Find where the given text appears and provide that cell's center as (X, Y) coordinate. 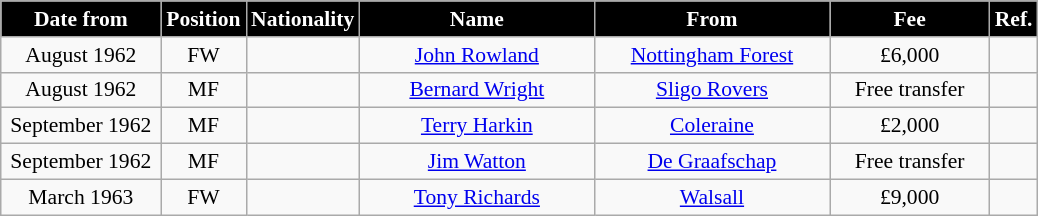
John Rowland (476, 55)
Date from (81, 19)
Jim Watton (476, 162)
Coleraine (712, 126)
£9,000 (910, 197)
Nationality (302, 19)
Terry Harkin (476, 126)
March 1963 (81, 197)
Walsall (712, 197)
Tony Richards (476, 197)
Name (476, 19)
Bernard Wright (476, 90)
From (712, 19)
Sligo Rovers (712, 90)
Ref. (1014, 19)
Fee (910, 19)
£6,000 (910, 55)
Nottingham Forest (712, 55)
Position (204, 19)
De Graafschap (712, 162)
£2,000 (910, 126)
